Identify which cell holds the provided text, then report its (X, Y) central coordinate. 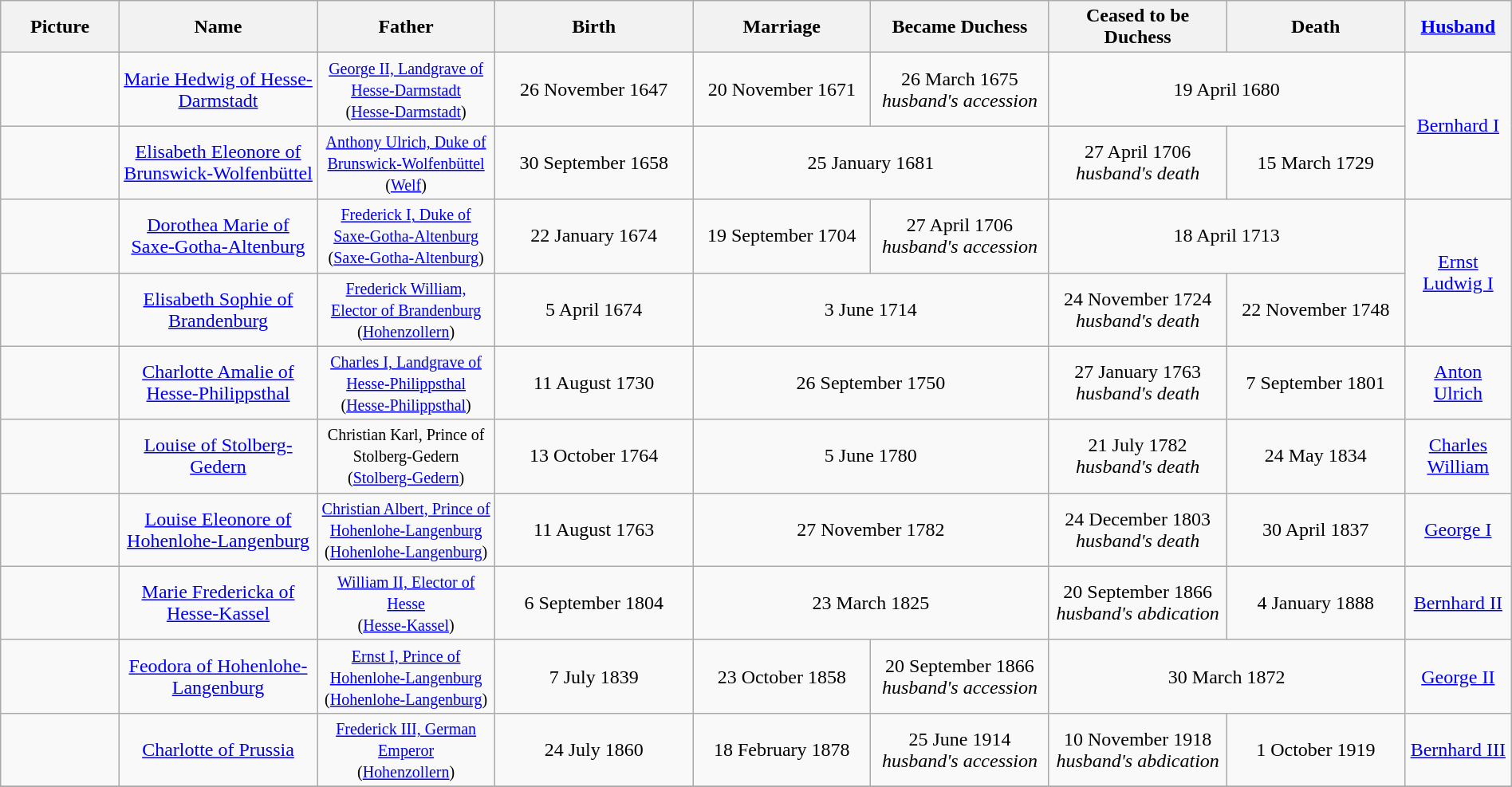
Father (407, 27)
27 April 1706husband's accession (960, 236)
18 February 1878 (782, 750)
Picture (61, 27)
George II (1458, 676)
26 September 1750 (871, 383)
24 December 1803husband's death (1137, 529)
23 March 1825 (871, 603)
30 April 1837 (1316, 529)
Charles William (1458, 456)
Became Duchess (960, 27)
Louise of Stolberg-Gedern (219, 456)
26 November 1647 (594, 89)
24 May 1834 (1316, 456)
Name (219, 27)
Charlotte of Prussia (219, 750)
19 April 1680 (1227, 89)
27 January 1763 husband's death (1137, 383)
Marriage (782, 27)
21 July 1782husband's death (1137, 456)
William II, Elector of Hesse(Hesse-Kassel) (407, 603)
11 August 1730 (594, 383)
Marie Hedwig of Hesse-Darmstadt (219, 89)
23 October 1858 (782, 676)
30 March 1872 (1227, 676)
11 August 1763 (594, 529)
20 November 1671 (782, 89)
Anthony Ulrich, Duke of Brunswick-Wolfenbüttel(Welf) (407, 163)
7 July 1839 (594, 676)
Ceased to be Duchess (1137, 27)
Feodora of Hohenlohe-Langenburg (219, 676)
Ernst I, Prince of Hohenlohe-Langenburg(Hohenlohe-Langenburg) (407, 676)
19 September 1704 (782, 236)
22 November 1748 (1316, 309)
Christian Albert, Prince of Hohenlohe-Langenburg(Hohenlohe-Langenburg) (407, 529)
3 June 1714 (871, 309)
Dorothea Marie of Saxe-Gotha-Altenburg (219, 236)
20 September 1866husband's accession (960, 676)
Husband (1458, 27)
30 September 1658 (594, 163)
10 November 1918husband's abdication (1137, 750)
27 April 1706husband's death (1137, 163)
George I (1458, 529)
24 November 1724husband's death (1137, 309)
1 October 1919 (1316, 750)
5 April 1674 (594, 309)
24 July 1860 (594, 750)
Bernhard I (1458, 126)
Frederick I, Duke of Saxe-Gotha-Altenburg(Saxe-Gotha-Altenburg) (407, 236)
George II, Landgrave of Hesse-Darmstadt(Hesse-Darmstadt) (407, 89)
Frederick III, German Emperor(Hohenzollern) (407, 750)
7 September 1801 (1316, 383)
22 January 1674 (594, 236)
25 January 1681 (871, 163)
Bernhard III (1458, 750)
Charlotte Amalie of Hesse-Philippsthal (219, 383)
Bernhard II (1458, 603)
18 April 1713 (1227, 236)
Death (1316, 27)
20 September 1866husband's abdication (1137, 603)
25 June 1914husband's accession (960, 750)
Birth (594, 27)
27 November 1782 (871, 529)
Elisabeth Eleonore of Brunswick-Wolfenbüttel (219, 163)
6 September 1804 (594, 603)
Anton Ulrich (1458, 383)
15 March 1729 (1316, 163)
13 October 1764 (594, 456)
Christian Karl, Prince of Stolberg-Gedern(Stolberg-Gedern) (407, 456)
Charles I, Landgrave of Hesse-Philippsthal(Hesse-Philippsthal) (407, 383)
26 March 1675husband's accession (960, 89)
Frederick William, Elector of Brandenburg(Hohenzollern) (407, 309)
Marie Fredericka of Hesse-Kassel (219, 603)
5 June 1780 (871, 456)
Louise Eleonore of Hohenlohe-Langenburg (219, 529)
Ernst Ludwig I (1458, 273)
Elisabeth Sophie of Brandenburg (219, 309)
4 January 1888 (1316, 603)
